Locate the cell with the specified text and output its (X, Y) center coordinate. 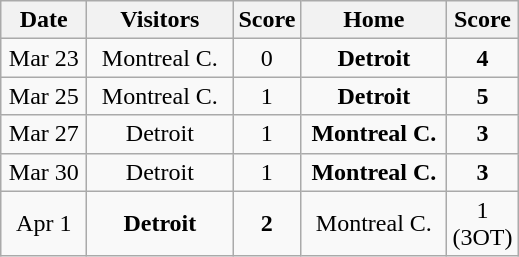
0 (267, 58)
Apr 1 (44, 224)
5 (482, 96)
4 (482, 58)
Visitors (160, 20)
Mar 30 (44, 172)
Home (374, 20)
2 (267, 224)
Date (44, 20)
Mar 27 (44, 134)
Mar 23 (44, 58)
Mar 25 (44, 96)
1 (3OT) (482, 224)
